For the text-containing cell, return its midpoint in [X, Y] coordinate format. 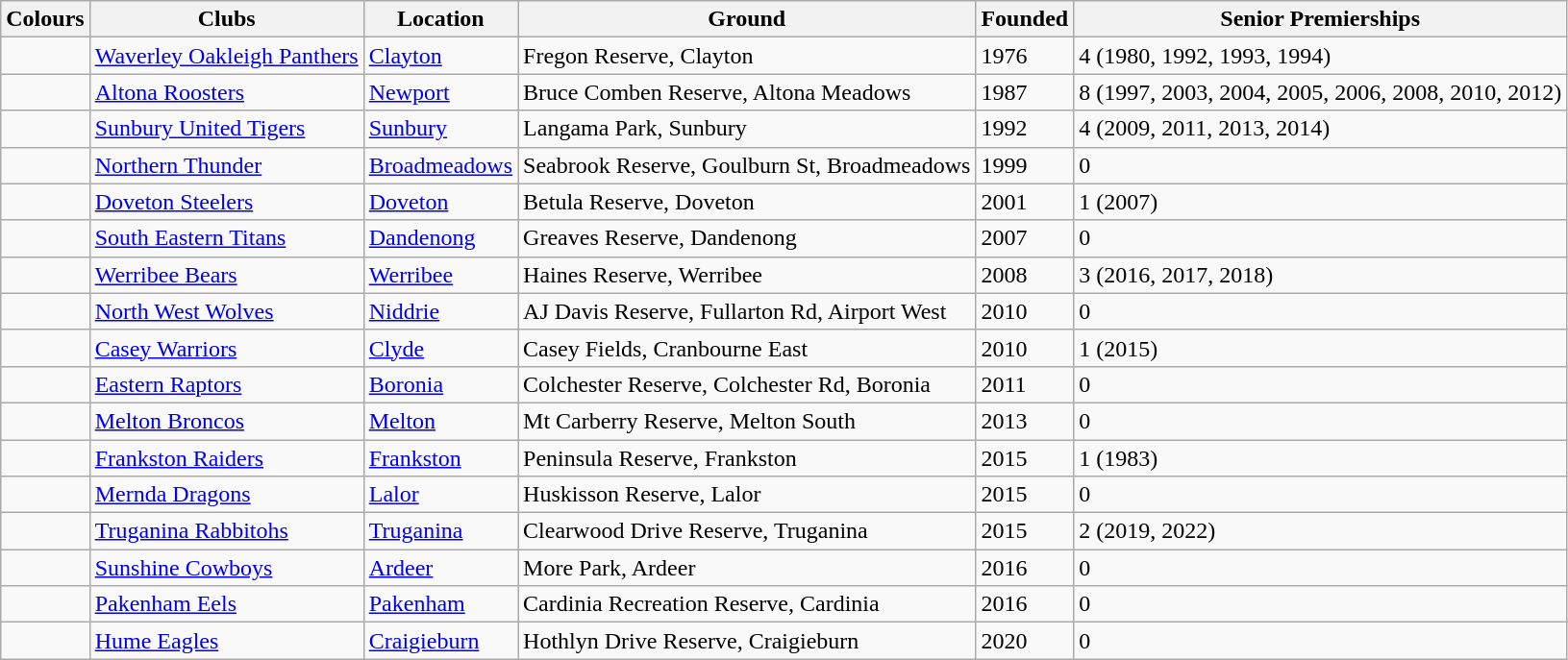
2013 [1025, 421]
1 (2007) [1321, 202]
Huskisson Reserve, Lalor [747, 495]
Doveton [440, 202]
Clubs [227, 19]
Hothlyn Drive Reserve, Craigieburn [747, 641]
Sunbury [440, 129]
Mt Carberry Reserve, Melton South [747, 421]
Frankston [440, 458]
Werribee [440, 275]
Clearwood Drive Reserve, Truganina [747, 531]
Waverley Oakleigh Panthers [227, 56]
8 (1997, 2003, 2004, 2005, 2006, 2008, 2010, 2012) [1321, 92]
Betula Reserve, Doveton [747, 202]
2007 [1025, 238]
Pakenham [440, 604]
Founded [1025, 19]
Clayton [440, 56]
More Park, Ardeer [747, 568]
Northern Thunder [227, 165]
Langama Park, Sunbury [747, 129]
Greaves Reserve, Dandenong [747, 238]
South Eastern Titans [227, 238]
Doveton Steelers [227, 202]
Haines Reserve, Werribee [747, 275]
Melton Broncos [227, 421]
Eastern Raptors [227, 384]
1999 [1025, 165]
1 (1983) [1321, 458]
Truganina Rabbitohs [227, 531]
Werribee Bears [227, 275]
Boronia [440, 384]
Niddrie [440, 311]
Casey Warriors [227, 348]
2020 [1025, 641]
Mernda Dragons [227, 495]
1992 [1025, 129]
Lalor [440, 495]
Hume Eagles [227, 641]
Colours [45, 19]
Fregon Reserve, Clayton [747, 56]
2011 [1025, 384]
Senior Premierships [1321, 19]
Clyde [440, 348]
AJ Davis Reserve, Fullarton Rd, Airport West [747, 311]
Altona Roosters [227, 92]
Dandenong [440, 238]
Frankston Raiders [227, 458]
1 (2015) [1321, 348]
Location [440, 19]
Craigieburn [440, 641]
Ground [747, 19]
3 (2016, 2017, 2018) [1321, 275]
Bruce Comben Reserve, Altona Meadows [747, 92]
Peninsula Reserve, Frankston [747, 458]
Newport [440, 92]
2001 [1025, 202]
Truganina [440, 531]
Casey Fields, Cranbourne East [747, 348]
2008 [1025, 275]
Melton [440, 421]
Seabrook Reserve, Goulburn St, Broadmeadows [747, 165]
1976 [1025, 56]
North West Wolves [227, 311]
Broadmeadows [440, 165]
4 (2009, 2011, 2013, 2014) [1321, 129]
1987 [1025, 92]
Sunshine Cowboys [227, 568]
4 (1980, 1992, 1993, 1994) [1321, 56]
Cardinia Recreation Reserve, Cardinia [747, 604]
Pakenham Eels [227, 604]
2 (2019, 2022) [1321, 531]
Ardeer [440, 568]
Sunbury United Tigers [227, 129]
Colchester Reserve, Colchester Rd, Boronia [747, 384]
